Return [x, y] of the center of cell containing provided text 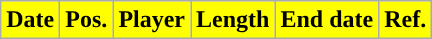
Player [152, 20]
Ref. [406, 20]
Length [233, 20]
Date [30, 20]
End date [327, 20]
Pos. [86, 20]
